Pinpoint the cell where the given text exists, returning its (X, Y) midpoint coordinate. 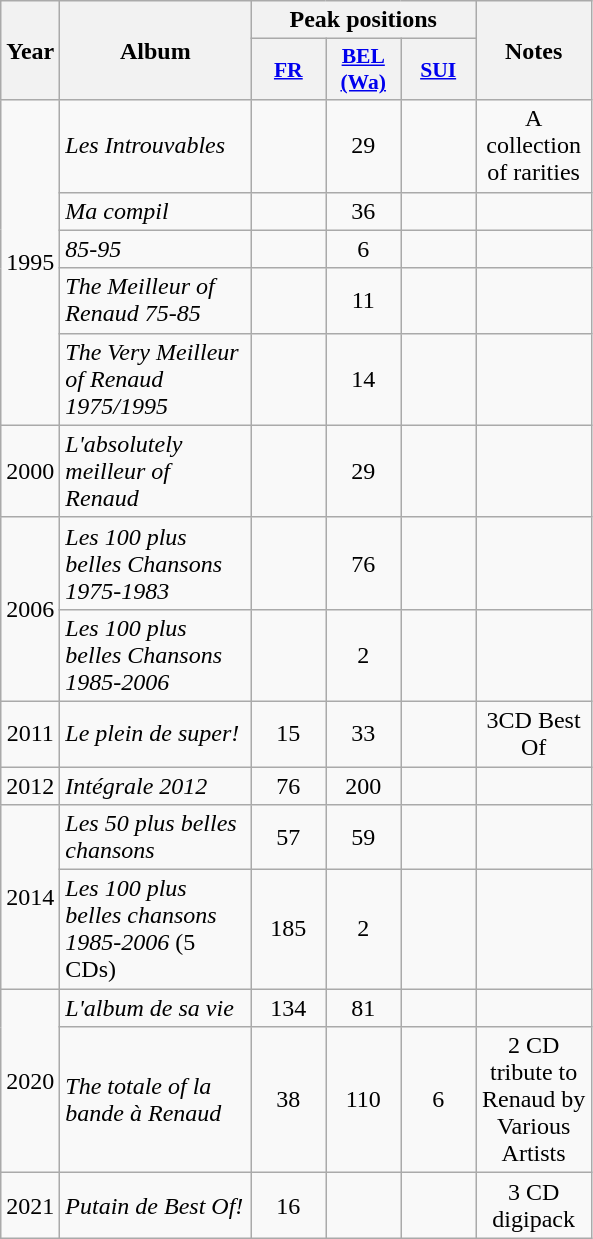
81 (364, 1008)
The Very Meilleur of Renaud 1975/1995 (156, 379)
BEL (Wa) (364, 70)
2014 (30, 897)
Les 100 plus belles Chansons 1985-2006 (156, 655)
11 (364, 300)
14 (364, 379)
2012 (30, 785)
200 (364, 785)
Le plein de super! (156, 734)
2021 (30, 1206)
Les 50 plus belles chansons (156, 838)
L'album de sa vie (156, 1008)
Putain de Best Of! (156, 1206)
The totale of la bande à Renaud (156, 1100)
185 (288, 930)
3 CD digipack (534, 1206)
Intégrale 2012 (156, 785)
2006 (30, 609)
134 (288, 1008)
Ma compil (156, 211)
85-95 (156, 249)
36 (364, 211)
2000 (30, 471)
FR (288, 70)
15 (288, 734)
3CD Best Of (534, 734)
Album (156, 50)
2011 (30, 734)
59 (364, 838)
33 (364, 734)
Peak positions (364, 20)
Notes (534, 50)
1995 (30, 262)
SUI (438, 70)
A collection of rarities (534, 146)
110 (364, 1100)
Les 100 plus belles chansons 1985-2006 (5 CDs) (156, 930)
Year (30, 50)
The Meilleur of Renaud 75-85 (156, 300)
L'absolutely meilleur of Renaud (156, 471)
16 (288, 1206)
2 CD tribute to Renaud by Various Artists (534, 1100)
57 (288, 838)
Les Introuvables (156, 146)
38 (288, 1100)
Les 100 plus belles Chansons 1975-1983 (156, 563)
2020 (30, 1081)
